Identify which cell holds the provided text, then report its [x, y] central coordinate. 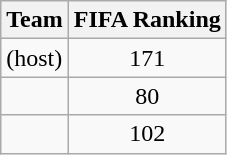
171 [147, 58]
FIFA Ranking [147, 20]
80 [147, 96]
Team [35, 20]
102 [147, 134]
(host) [35, 58]
